Detect which cell encompasses the target text, then output its (x, y) center coordinate. 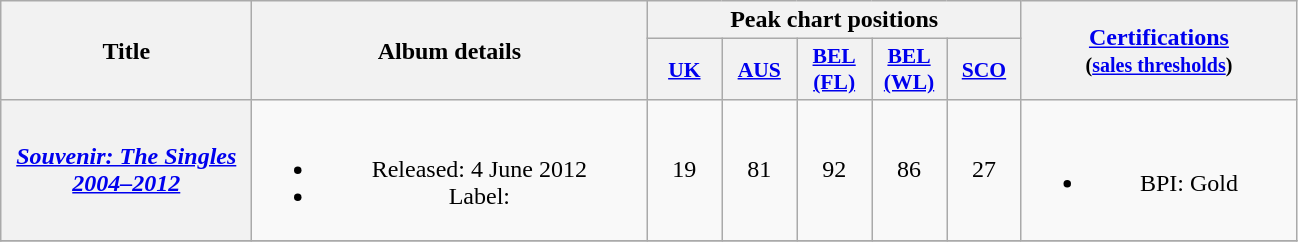
27 (984, 170)
Souvenir: The Singles 2004–2012 (126, 170)
Album details (450, 50)
86 (910, 170)
Title (126, 50)
UK (684, 70)
AUS (760, 70)
19 (684, 170)
BEL(WL) (910, 70)
BEL(FL) (834, 70)
Certifications(sales thresholds) (1158, 50)
92 (834, 170)
Released: 4 June 2012Label: (450, 170)
BPI: Gold (1158, 170)
81 (760, 170)
SCO (984, 70)
Peak chart positions (834, 20)
